Find where the given text appears and provide that cell's center as [X, Y] coordinate. 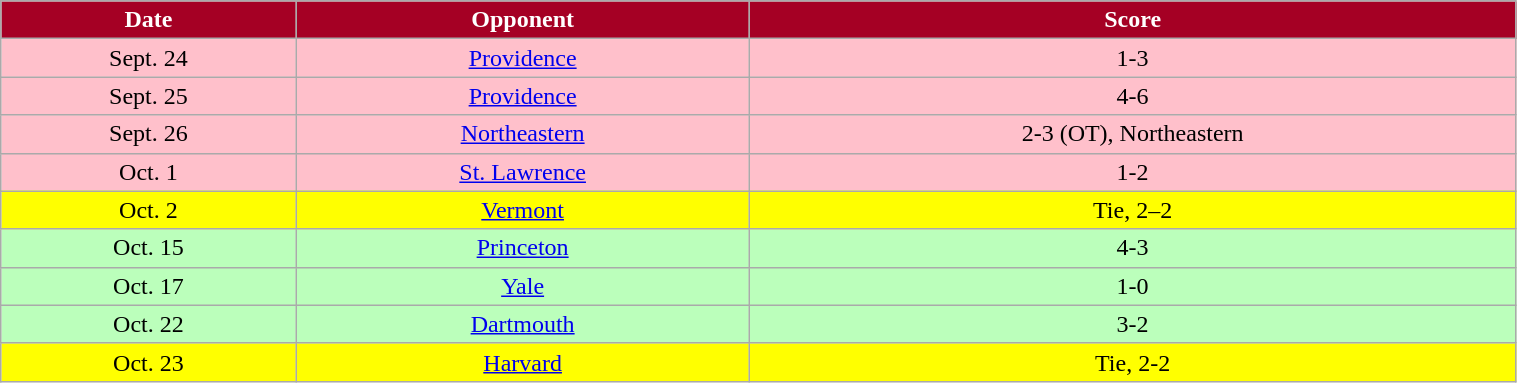
Oct. 2 [148, 210]
4-6 [1132, 96]
Oct. 22 [148, 324]
1-3 [1132, 58]
Sept. 25 [148, 96]
4-3 [1132, 248]
Vermont [522, 210]
1-2 [1132, 172]
Yale [522, 286]
Princeton [522, 248]
Tie, 2-2 [1132, 362]
St. Lawrence [522, 172]
Harvard [522, 362]
2-3 (OT), Northeastern [1132, 134]
Sept. 26 [148, 134]
Sept. 24 [148, 58]
Tie, 2–2 [1132, 210]
Oct. 17 [148, 286]
Oct. 15 [148, 248]
1-0 [1132, 286]
Dartmouth [522, 324]
Opponent [522, 20]
Date [148, 20]
Northeastern [522, 134]
Oct. 23 [148, 362]
3-2 [1132, 324]
Score [1132, 20]
Oct. 1 [148, 172]
